Return [X, Y] of the center of cell containing provided text 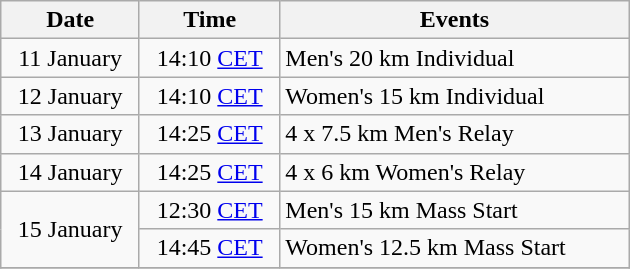
15 January [70, 229]
14:45 CET [209, 248]
Time [209, 20]
4 x 7.5 km Men's Relay [454, 134]
Men's 15 km Mass Start [454, 210]
11 January [70, 58]
14 January [70, 172]
12 January [70, 96]
Women's 15 km Individual [454, 96]
13 January [70, 134]
Women's 12.5 km Mass Start [454, 248]
Events [454, 20]
Date [70, 20]
Men's 20 km Individual [454, 58]
12:30 CET [209, 210]
4 x 6 km Women's Relay [454, 172]
